Find where the given text appears and provide that cell's center as [X, Y] coordinate. 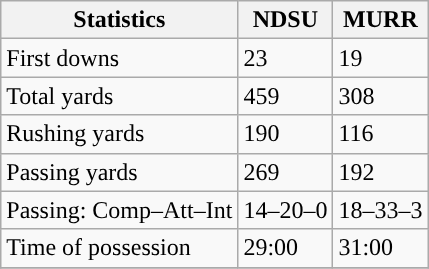
192 [380, 172]
14–20–0 [286, 210]
NDSU [286, 20]
459 [286, 96]
29:00 [286, 248]
269 [286, 172]
Passing yards [120, 172]
MURR [380, 20]
308 [380, 96]
19 [380, 58]
190 [286, 134]
18–33–3 [380, 210]
31:00 [380, 248]
First downs [120, 58]
Passing: Comp–Att–Int [120, 210]
Rushing yards [120, 134]
Statistics [120, 20]
Time of possession [120, 248]
116 [380, 134]
23 [286, 58]
Total yards [120, 96]
